Identify which cell holds the provided text, then report its [x, y] central coordinate. 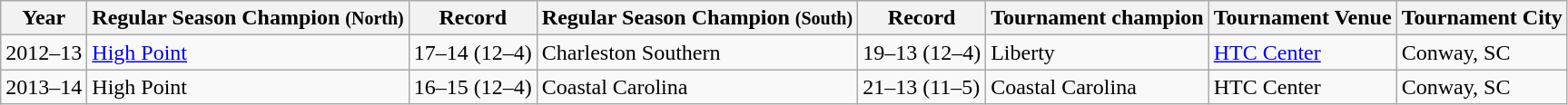
Year [44, 18]
Tournament Venue [1302, 18]
2013–14 [44, 87]
Liberty [1098, 52]
Charleston Southern [697, 52]
17–14 (12–4) [472, 52]
2012–13 [44, 52]
Tournament City [1482, 18]
21–13 (11–5) [922, 87]
Regular Season Champion (North) [248, 18]
Tournament champion [1098, 18]
Regular Season Champion (South) [697, 18]
16–15 (12–4) [472, 87]
19–13 (12–4) [922, 52]
